Output the (x, y) coordinate of the center of the cell containing the given text.  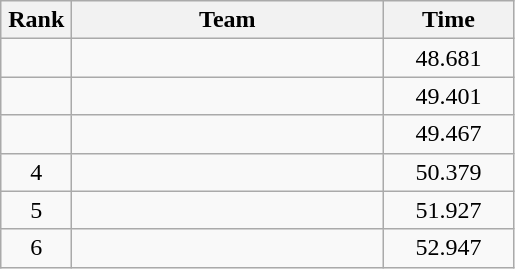
52.947 (448, 248)
51.927 (448, 210)
50.379 (448, 172)
49.467 (448, 134)
6 (36, 248)
49.401 (448, 96)
48.681 (448, 58)
Time (448, 20)
4 (36, 172)
5 (36, 210)
Rank (36, 20)
Team (228, 20)
